Output the [x, y] coordinate of the center of the cell containing the given text.  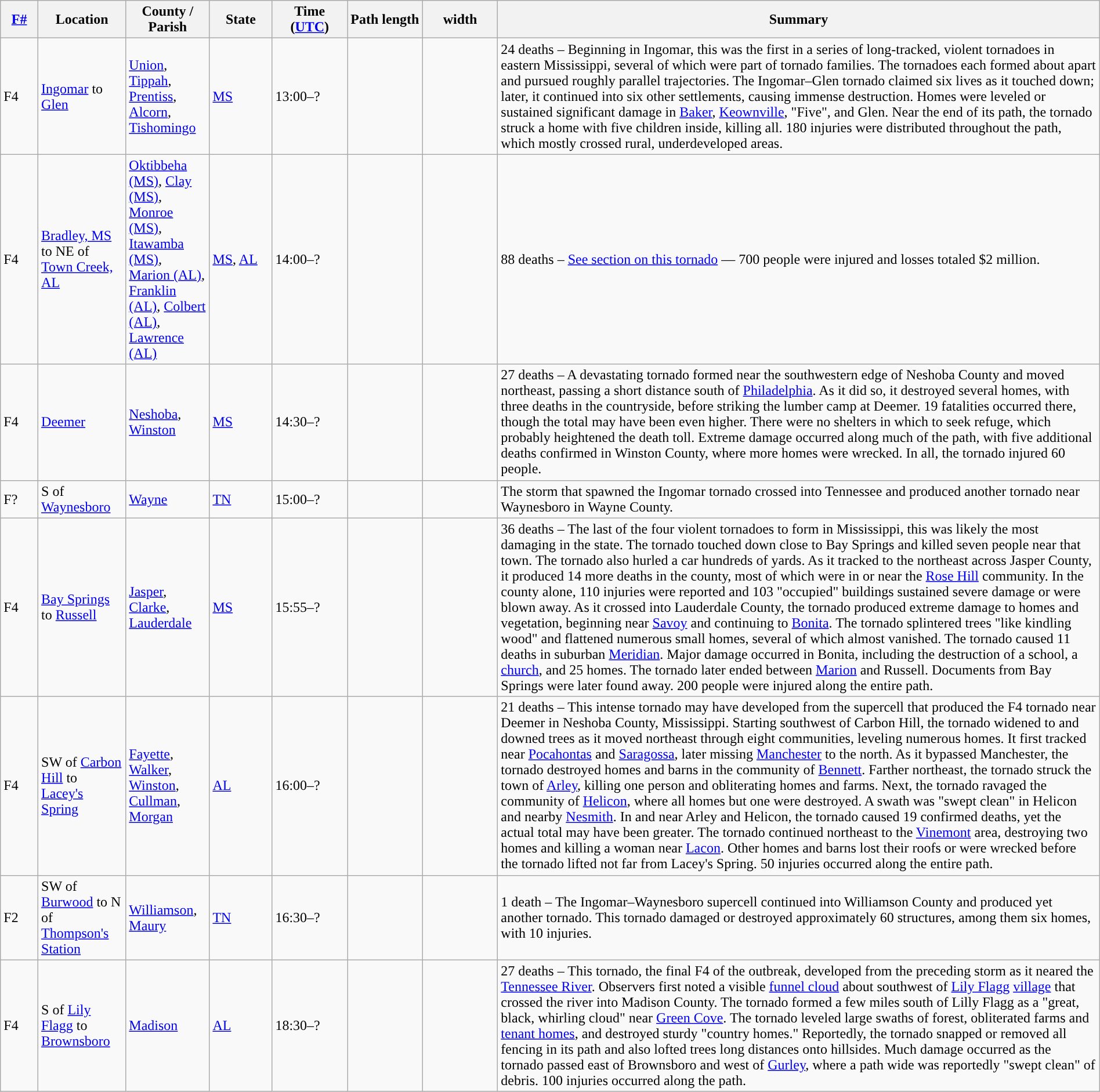
18:30–? [310, 1025]
Location [82, 20]
F? [20, 499]
The storm that spawned the Ingomar tornado crossed into Tennessee and produced another tornado near Waynesboro in Wayne County. [798, 499]
Oktibbeha (MS), Clay (MS), Monroe (MS), Itawamba (MS), Marion (AL), Franklin (AL), Colbert (AL), Lawrence (AL) [168, 259]
Deemer [82, 422]
F# [20, 20]
16:00–? [310, 786]
State [241, 20]
14:30–? [310, 422]
width [460, 20]
F2 [20, 917]
S of Lily Flagg to Brownsboro [82, 1025]
Fayette, Walker, Winston, Cullman, Morgan [168, 786]
Jasper, Clarke, Lauderdale [168, 607]
MS, AL [241, 259]
Bay Springs to Russell [82, 607]
Bradley, MS to NE of Town Creek, AL [82, 259]
14:00–? [310, 259]
Madison [168, 1025]
County / Parish [168, 20]
Summary [798, 20]
88 deaths – See section on this tornado — 700 people were injured and losses totaled $2 million. [798, 259]
SW of Burwood to N of Thompson's Station [82, 917]
SW of Carbon Hill to Lacey's Spring [82, 786]
Williamson, Maury [168, 917]
Union, Tippah, Prentiss, Alcorn, Tishomingo [168, 96]
15:55–? [310, 607]
Time (UTC) [310, 20]
Wayne [168, 499]
15:00–? [310, 499]
16:30–? [310, 917]
Ingomar to Glen [82, 96]
Path length [385, 20]
S of Waynesboro [82, 499]
13:00–? [310, 96]
Neshoba, Winston [168, 422]
